Determine the (x, y) coordinate at the center of the cell enclosing the given text.  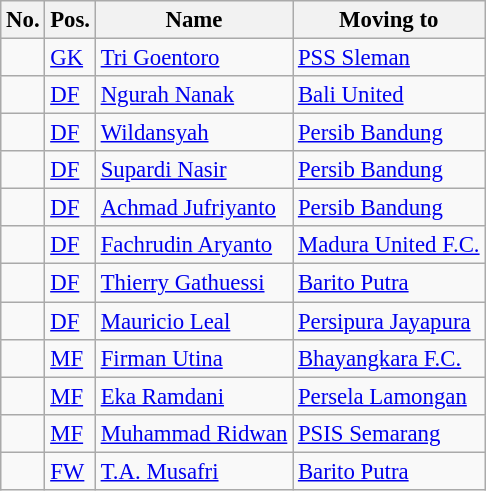
Persela Lamongan (389, 396)
PSIS Semarang (389, 433)
Moving to (389, 20)
Eka Ramdani (194, 396)
GK (70, 58)
Bali United (389, 95)
Thierry Gathuessi (194, 283)
FW (70, 471)
Fachrudin Aryanto (194, 245)
Muhammad Ridwan (194, 433)
Name (194, 20)
Tri Goentoro (194, 58)
Pos. (70, 20)
Achmad Jufriyanto (194, 208)
Mauricio Leal (194, 321)
Supardi Nasir (194, 170)
PSS Sleman (389, 58)
Ngurah Nanak (194, 95)
Bhayangkara F.C. (389, 358)
Madura United F.C. (389, 245)
Wildansyah (194, 133)
Persipura Jayapura (389, 321)
T.A. Musafri (194, 471)
Firman Utina (194, 358)
No. (23, 20)
